From the cell containing the given text, extract its center point as [X, Y] coordinate. 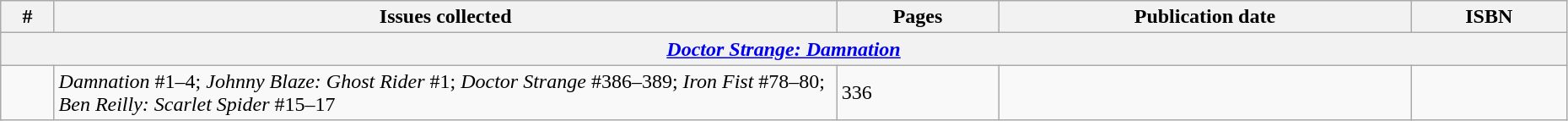
Damnation #1–4; Johnny Blaze: Ghost Rider #1; Doctor Strange #386–389; Iron Fist #78–80; Ben Reilly: Scarlet Spider #15–17 [445, 93]
ISBN [1489, 17]
336 [918, 93]
Doctor Strange: Damnation [784, 49]
Pages [918, 17]
Issues collected [445, 17]
Publication date [1205, 17]
# [27, 17]
